Return (x, y) of the center of cell containing provided text 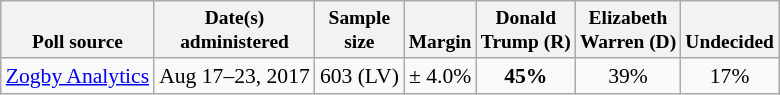
Zogby Analytics (78, 76)
DonaldTrump (R) (526, 30)
39% (628, 76)
45% (526, 76)
Margin (440, 30)
Aug 17–23, 2017 (234, 76)
Undecided (730, 30)
17% (730, 76)
ElizabethWarren (D) (628, 30)
± 4.0% (440, 76)
Poll source (78, 30)
Date(s)administered (234, 30)
603 (LV) (360, 76)
Samplesize (360, 30)
